Pinpoint the cell where the given text exists, returning its (x, y) midpoint coordinate. 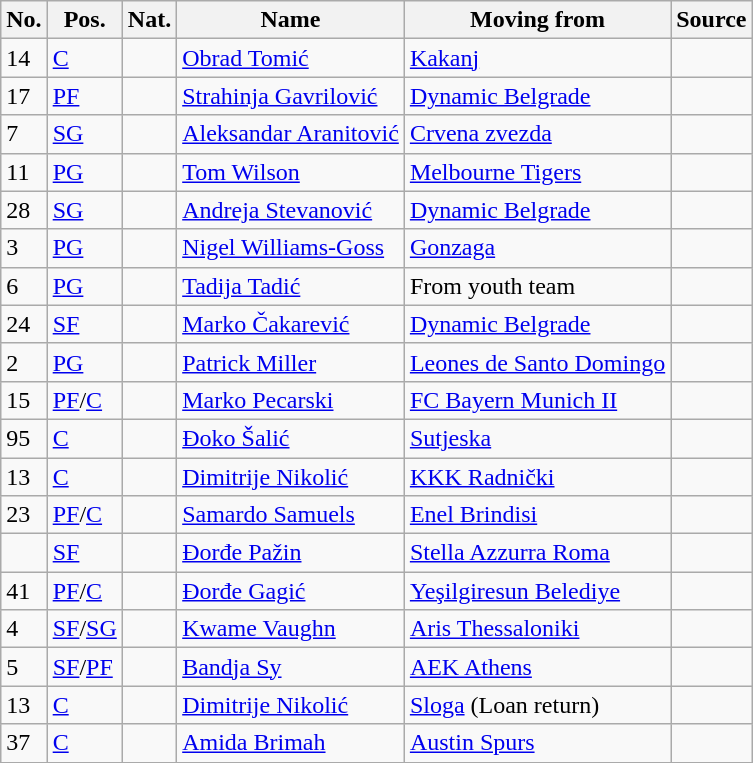
6 (24, 286)
Sloga (Loan return) (537, 705)
2 (24, 362)
Aris Thessaloniki (537, 629)
FC Bayern Munich II (537, 400)
Melbourne Tigers (537, 172)
11 (24, 172)
Austin Spurs (537, 743)
Strahinja Gavrilović (291, 96)
No. (24, 20)
Andreja Stevanović (291, 210)
24 (24, 324)
Aleksandar Aranitović (291, 134)
Kwame Vaughn (291, 629)
5 (24, 667)
Samardo Samuels (291, 515)
Kakanj (537, 58)
AEK Athens (537, 667)
PF (84, 96)
7 (24, 134)
Yeşilgiresun Belediye (537, 591)
28 (24, 210)
Marko Čakarević (291, 324)
From youth team (537, 286)
Leones de Santo Domingo (537, 362)
Sutjeska (537, 438)
Tom Wilson (291, 172)
3 (24, 248)
Source (712, 20)
SF/PF (84, 667)
Name (291, 20)
Patrick Miller (291, 362)
Đoko Šalić (291, 438)
Bandja Sy (291, 667)
Marko Pecarski (291, 400)
Pos. (84, 20)
Obrad Tomić (291, 58)
SF/SG (84, 629)
Amida Brimah (291, 743)
Gonzaga (537, 248)
14 (24, 58)
37 (24, 743)
23 (24, 515)
Stella Azzurra Roma (537, 553)
17 (24, 96)
Tadija Tadić (291, 286)
Enel Brindisi (537, 515)
Crvena zvezda (537, 134)
41 (24, 591)
Nigel Williams-Goss (291, 248)
Nat. (149, 20)
15 (24, 400)
95 (24, 438)
Đorđe Pažin (291, 553)
Moving from (537, 20)
4 (24, 629)
KKK Radnički (537, 477)
Đorđe Gagić (291, 591)
